For the text-containing cell, return its midpoint in (x, y) coordinate format. 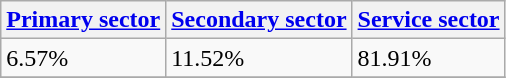
6.57% (84, 58)
Secondary sector (259, 20)
Primary sector (84, 20)
11.52% (259, 58)
81.91% (428, 58)
Service sector (428, 20)
